Search for the cell housing the specified text and yield its [x, y] center coordinate. 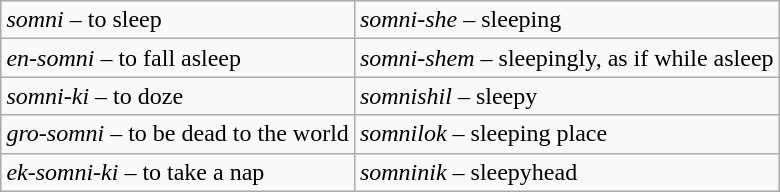
somnilok – sleeping place [566, 134]
somni-ki – to doze [178, 96]
gro-somni – to be dead to the world [178, 134]
somninik – sleepyhead [566, 172]
somni – to sleep [178, 20]
somni-shem – sleepingly, as if while asleep [566, 58]
somnishil – sleepy [566, 96]
somni-she – sleeping [566, 20]
ek-somni-ki – to take a nap [178, 172]
en-somni – to fall asleep [178, 58]
